Return [X, Y] of the center of cell containing provided text 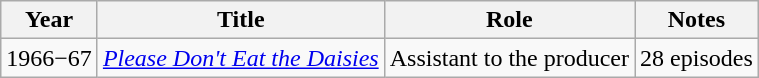
28 episodes [697, 58]
Title [240, 20]
Role [509, 20]
1966−67 [50, 58]
Notes [697, 20]
Year [50, 20]
Please Don't Eat the Daisies [240, 58]
Assistant to the producer [509, 58]
